Locate the cell with the specified text and output its (X, Y) center coordinate. 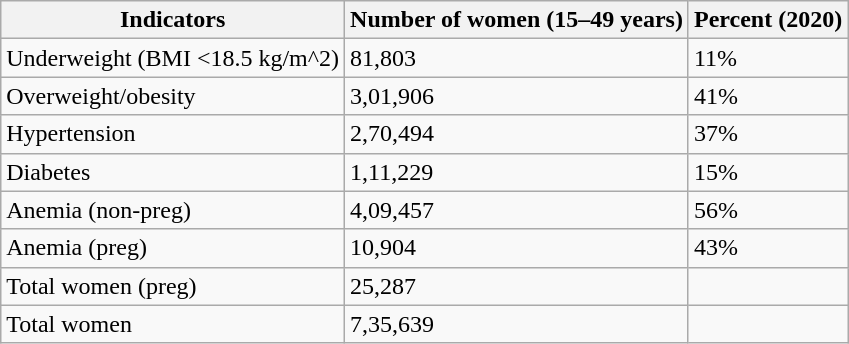
Diabetes (173, 172)
7,35,639 (517, 324)
41% (768, 96)
Anemia (preg) (173, 248)
Total women (173, 324)
Hypertension (173, 134)
Overweight/obesity (173, 96)
1,11,229 (517, 172)
3,01,906 (517, 96)
15% (768, 172)
37% (768, 134)
10,904 (517, 248)
Percent (2020) (768, 20)
Underweight (BMI <18.5 kg/m^2) (173, 58)
11% (768, 58)
Total women (preg) (173, 286)
81,803 (517, 58)
56% (768, 210)
Anemia (non-preg) (173, 210)
Indicators (173, 20)
4,09,457 (517, 210)
43% (768, 248)
25,287 (517, 286)
Number of women (15–49 years) (517, 20)
2,70,494 (517, 134)
